Pinpoint the cell where the given text exists, returning its (X, Y) midpoint coordinate. 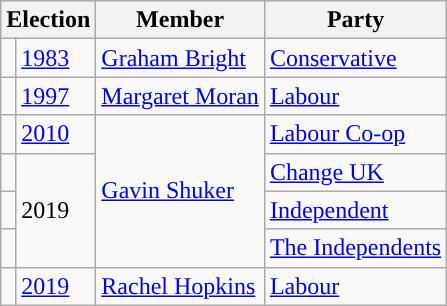
Member (180, 20)
Party (355, 20)
Independent (355, 210)
Rachel Hopkins (180, 286)
The Independents (355, 248)
Election (48, 20)
1997 (56, 96)
Margaret Moran (180, 96)
Graham Bright (180, 58)
Change UK (355, 172)
1983 (56, 58)
Gavin Shuker (180, 191)
Conservative (355, 58)
Labour Co-op (355, 134)
2010 (56, 134)
